Extract the (x, y) coordinate from the center of the cell holding the provided text.  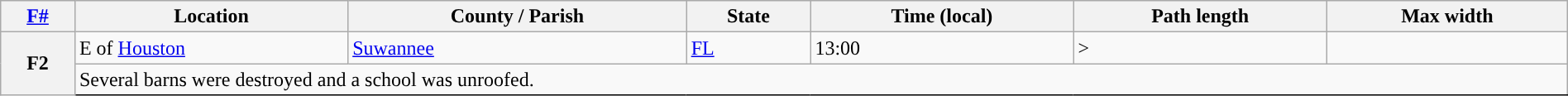
FL (748, 48)
Path length (1201, 17)
E of Houston (211, 48)
Max width (1447, 17)
Several barns were destroyed and a school was unroofed. (820, 79)
Location (211, 17)
County / Parish (518, 17)
13:00 (942, 48)
State (748, 17)
F2 (38, 64)
Suwannee (518, 48)
Time (local) (942, 17)
> (1201, 48)
F# (38, 17)
